Determine the [x, y] coordinate at the center of the cell enclosing the given text.  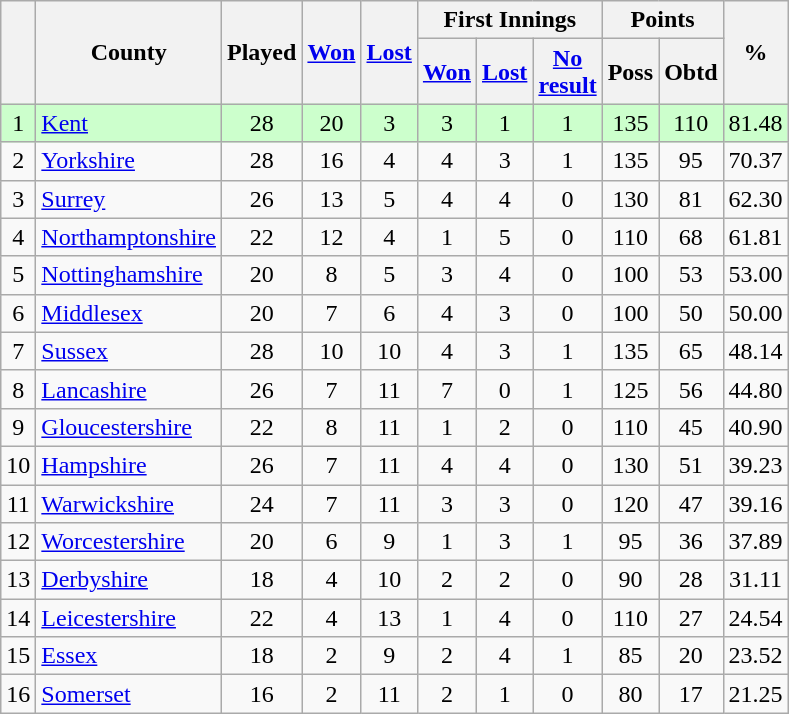
Warwickshire [129, 503]
31.11 [756, 580]
81.48 [756, 123]
Played [262, 52]
County [129, 52]
17 [691, 694]
21.25 [756, 694]
Surrey [129, 199]
Essex [129, 656]
51 [691, 465]
125 [630, 389]
85 [630, 656]
24.54 [756, 618]
37.89 [756, 542]
Somerset [129, 694]
70.37 [756, 161]
14 [18, 618]
120 [630, 503]
Nottinghamshire [129, 275]
Hampshire [129, 465]
27 [691, 618]
56 [691, 389]
24 [262, 503]
% [756, 52]
48.14 [756, 351]
Obtd [691, 72]
53.00 [756, 275]
80 [630, 694]
90 [630, 580]
Points [662, 20]
53 [691, 275]
39.16 [756, 503]
40.90 [756, 427]
50 [691, 313]
Northamptonshire [129, 237]
Lancashire [129, 389]
47 [691, 503]
First Innings [510, 20]
39.23 [756, 465]
36 [691, 542]
Kent [129, 123]
65 [691, 351]
Gloucestershire [129, 427]
Yorkshire [129, 161]
62.30 [756, 199]
45 [691, 427]
50.00 [756, 313]
Middlesex [129, 313]
15 [18, 656]
Noresult [568, 72]
Poss [630, 72]
Derbyshire [129, 580]
Worcestershire [129, 542]
23.52 [756, 656]
61.81 [756, 237]
44.80 [756, 389]
Sussex [129, 351]
68 [691, 237]
81 [691, 199]
Leicestershire [129, 618]
